Return [X, Y] of the center of cell containing provided text 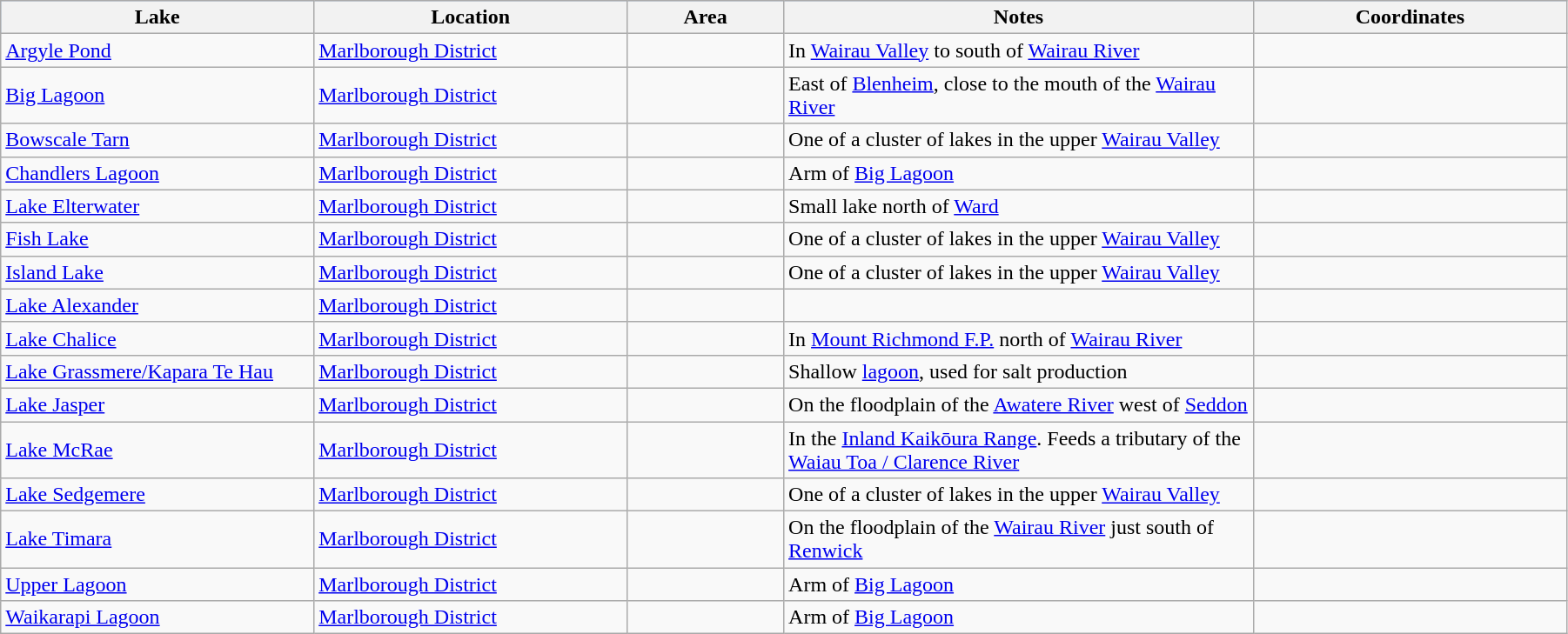
In Wairau Valley to south of Wairau River [1019, 50]
Small lake north of Ward [1019, 206]
Argyle Pond [157, 50]
Chandlers Lagoon [157, 173]
Upper Lagoon [157, 584]
Lake Sedgemere [157, 495]
Lake Elterwater [157, 206]
On the floodplain of the Wairau River just south of Renwick [1019, 539]
Lake [157, 17]
Lake McRae [157, 449]
In the Inland Kaikōura Range. Feeds a tributary of the Waiau Toa / Clarence River [1019, 449]
Big Lagoon [157, 96]
East of Blenheim, close to the mouth of the Wairau River [1019, 96]
Location [471, 17]
Lake Chalice [157, 338]
Bowscale Tarn [157, 140]
Coordinates [1410, 17]
Lake Alexander [157, 305]
In Mount Richmond F.P. north of Wairau River [1019, 338]
Island Lake [157, 272]
Notes [1019, 17]
Lake Grassmere/Kapara Te Hau [157, 371]
Waikarapi Lagoon [157, 617]
Fish Lake [157, 239]
On the floodplain of the Awatere River west of Seddon [1019, 404]
Lake Jasper [157, 404]
Shallow lagoon, used for salt production [1019, 371]
Area [706, 17]
Lake Timara [157, 539]
